Capture the cell that displays the provided text and extract its (X, Y) central coordinate. 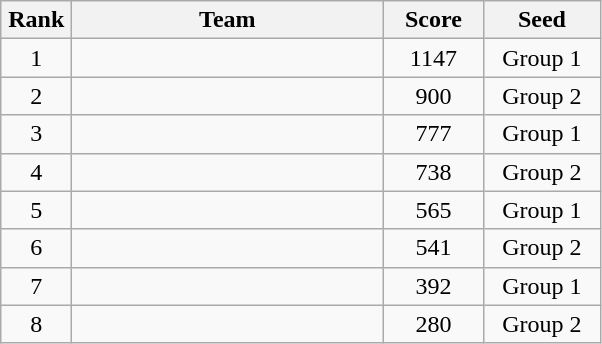
392 (434, 286)
900 (434, 96)
8 (36, 324)
541 (434, 248)
738 (434, 172)
1 (36, 58)
1147 (434, 58)
2 (36, 96)
Rank (36, 20)
Seed (542, 20)
6 (36, 248)
565 (434, 210)
5 (36, 210)
777 (434, 134)
Team (228, 20)
4 (36, 172)
3 (36, 134)
7 (36, 286)
280 (434, 324)
Score (434, 20)
